Find where the given text appears and provide that cell's center as [X, Y] coordinate. 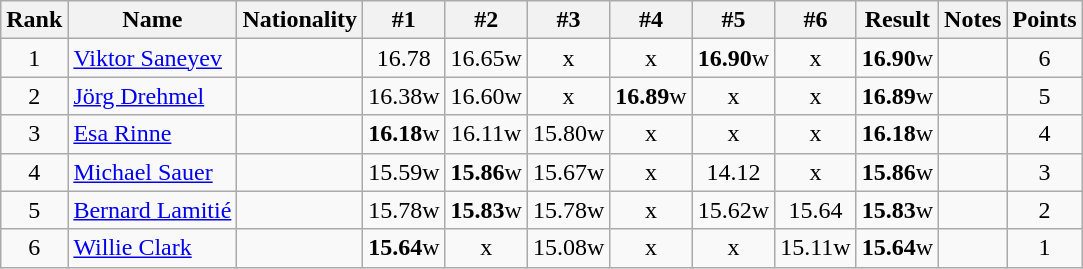
Willie Clark [152, 248]
15.62w [733, 210]
Notes [973, 20]
Points [1044, 20]
15.80w [568, 134]
16.11w [486, 134]
15.67w [568, 172]
Viktor Saneyev [152, 58]
#4 [651, 20]
#3 [568, 20]
Michael Sauer [152, 172]
Result [897, 20]
Nationality [300, 20]
Bernard Lamitié [152, 210]
14.12 [733, 172]
#5 [733, 20]
16.65w [486, 58]
16.78 [404, 58]
15.59w [404, 172]
15.08w [568, 248]
15.64 [816, 210]
Esa Rinne [152, 134]
Jörg Drehmel [152, 96]
15.11w [816, 248]
16.60w [486, 96]
#1 [404, 20]
#2 [486, 20]
Name [152, 20]
16.38w [404, 96]
#6 [816, 20]
Rank [34, 20]
